Locate the cell with the specified text and output its [X, Y] center coordinate. 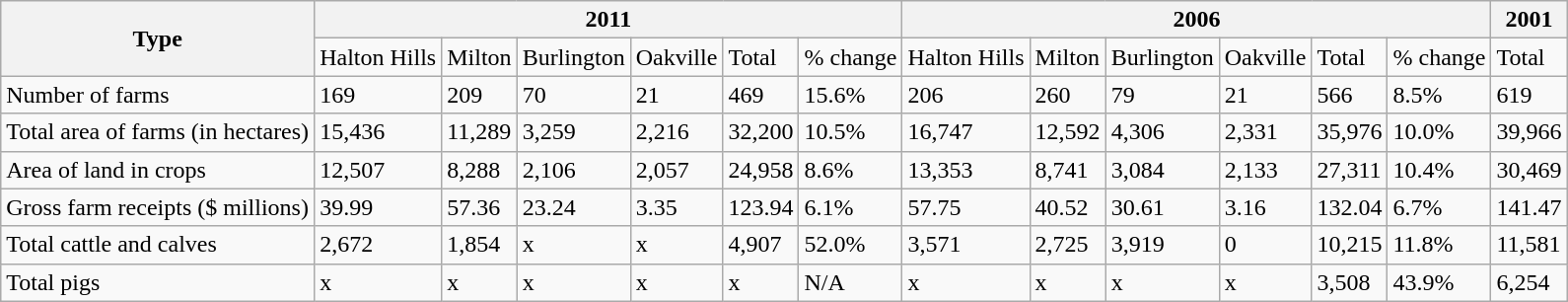
Gross farm receipts ($ millions) [158, 207]
23.24 [574, 207]
10.0% [1440, 132]
39,966 [1529, 132]
30.61 [1162, 207]
169 [379, 95]
43.9% [1440, 282]
209 [479, 95]
24,958 [761, 170]
1,854 [479, 245]
469 [761, 95]
13,353 [966, 170]
123.94 [761, 207]
2,133 [1265, 170]
132.04 [1349, 207]
206 [966, 95]
3,919 [1162, 245]
4,306 [1162, 132]
2,057 [677, 170]
6.7% [1440, 207]
11.8% [1440, 245]
11,581 [1529, 245]
27,311 [1349, 170]
8,741 [1067, 170]
30,469 [1529, 170]
2,106 [574, 170]
16,747 [966, 132]
2,672 [379, 245]
N/A [850, 282]
52.0% [850, 245]
3,571 [966, 245]
Total pigs [158, 282]
Total cattle and calves [158, 245]
Type [158, 38]
619 [1529, 95]
12,592 [1067, 132]
11,289 [479, 132]
79 [1162, 95]
2,331 [1265, 132]
39.99 [379, 207]
2006 [1197, 20]
3,259 [574, 132]
70 [574, 95]
2011 [608, 20]
6.1% [850, 207]
566 [1349, 95]
2001 [1529, 20]
8.6% [850, 170]
12,507 [379, 170]
10,215 [1349, 245]
Area of land in crops [158, 170]
10.5% [850, 132]
10.4% [1440, 170]
6,254 [1529, 282]
260 [1067, 95]
57.36 [479, 207]
3.16 [1265, 207]
Number of farms [158, 95]
8.5% [1440, 95]
2,216 [677, 132]
15.6% [850, 95]
3.35 [677, 207]
Total area of farms (in hectares) [158, 132]
57.75 [966, 207]
4,907 [761, 245]
40.52 [1067, 207]
2,725 [1067, 245]
35,976 [1349, 132]
3,084 [1162, 170]
0 [1265, 245]
3,508 [1349, 282]
32,200 [761, 132]
141.47 [1529, 207]
15,436 [379, 132]
8,288 [479, 170]
